Search for the cell housing the specified text and yield its [x, y] center coordinate. 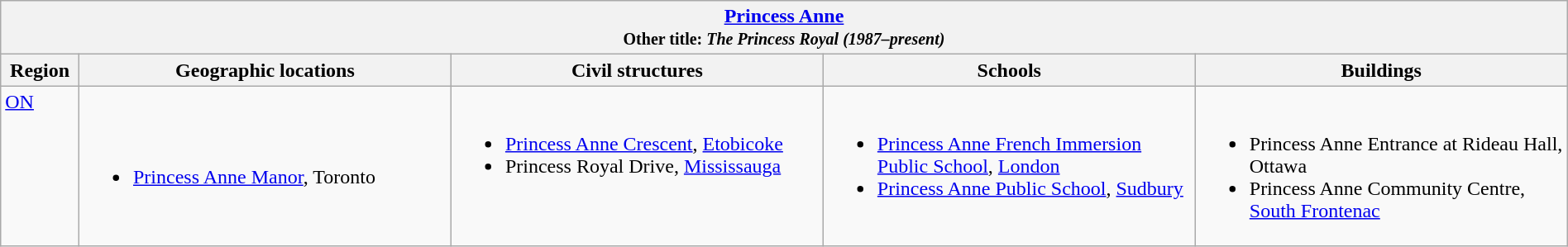
Civil structures [637, 70]
Princess Anne Entrance at Rideau Hall, OttawaPrincess Anne Community Centre, South Frontenac [1381, 166]
Region [40, 70]
Princess Anne French Immersion Public School, LondonPrincess Anne Public School, Sudbury [1009, 166]
Princess AnneOther title: The Princess Royal (1987–present) [784, 28]
Geographic locations [265, 70]
Buildings [1381, 70]
Schools [1009, 70]
ON [40, 166]
Princess Anne Manor, Toronto [265, 166]
Princess Anne Crescent, EtobicokePrincess Royal Drive, Mississauga [637, 166]
